Determine the [x, y] coordinate at the center of the cell enclosing the given text.  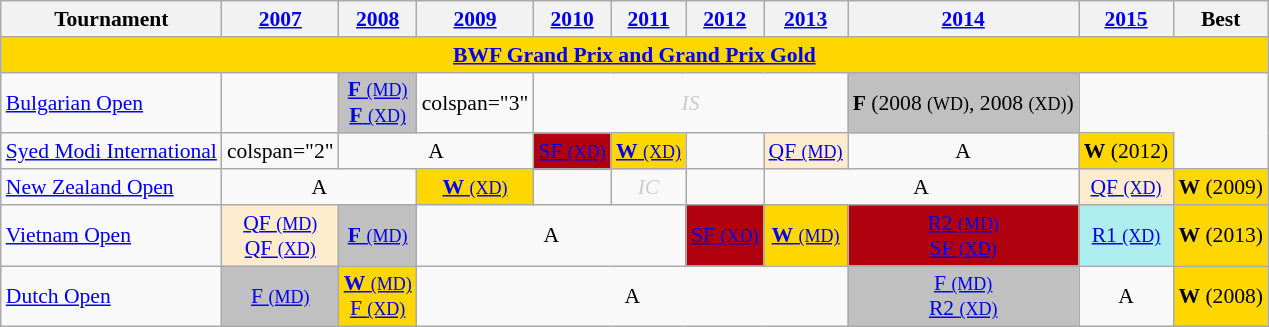
F (2008 (WD), 2008 (XD)) [964, 102]
Dutch Open [112, 296]
2008 [378, 19]
IS [690, 102]
W (2013) [1220, 236]
W (MD)F (XD) [378, 296]
R1 (XD) [1126, 236]
2007 [280, 19]
Bulgarian Open [112, 102]
2011 [648, 19]
New Zealand Open [112, 187]
Syed Modi International [112, 152]
colspan="2" [280, 152]
W (2009) [1220, 187]
Vietnam Open [112, 236]
BWF Grand Prix and Grand Prix Gold [634, 55]
F (MD)F (XD) [378, 102]
F (MD)R2 (XD) [964, 296]
QF (MD)QF (XD) [280, 236]
2014 [964, 19]
W (2012) [1126, 152]
2013 [806, 19]
R2 (MD)SF (XD) [964, 236]
W (MD) [806, 236]
QF (XD) [1126, 187]
2010 [572, 19]
2015 [1126, 19]
QF (MD) [806, 152]
IC [648, 187]
colspan="3" [476, 102]
Tournament [112, 19]
2012 [725, 19]
Best [1220, 19]
W (2008) [1220, 296]
2009 [476, 19]
